Locate the cell with the specified text and output its (X, Y) center coordinate. 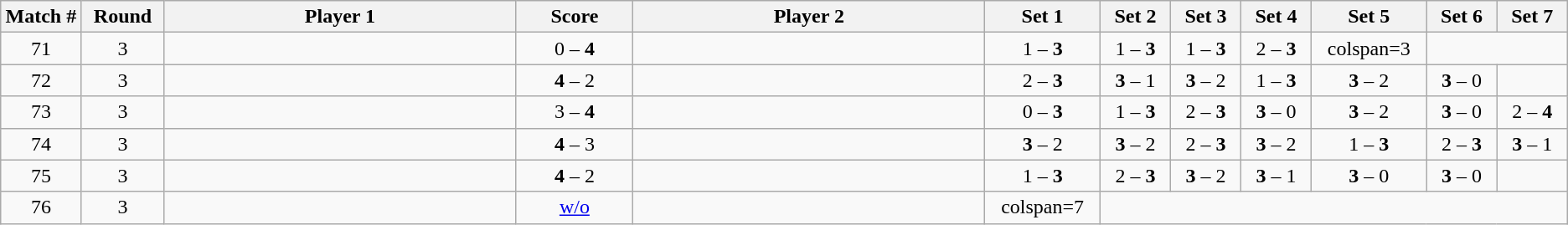
2 – 4 (1532, 112)
3 – 4 (575, 112)
74 (41, 144)
colspan=7 (1043, 207)
Match # (41, 17)
Set 6 (1462, 17)
0 – 4 (575, 49)
colspan=3 (1369, 49)
Set 2 (1136, 17)
0 – 3 (1043, 112)
Set 1 (1043, 17)
w/o (575, 207)
Set 4 (1276, 17)
4 – 3 (575, 144)
Player 1 (340, 17)
73 (41, 112)
Score (575, 17)
72 (41, 80)
Set 7 (1532, 17)
75 (41, 176)
Round (122, 17)
Player 2 (809, 17)
Set 3 (1205, 17)
71 (41, 49)
Set 5 (1369, 17)
76 (41, 207)
